Return [x, y] of the center of cell containing provided text 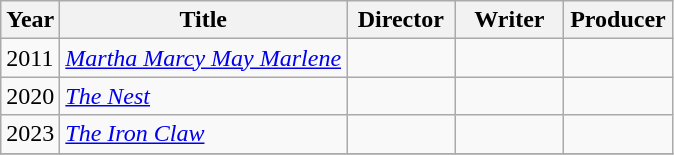
2020 [30, 96]
Producer [618, 20]
Director [402, 20]
Title [204, 20]
2023 [30, 134]
2011 [30, 58]
Writer [510, 20]
The Nest [204, 96]
Martha Marcy May Marlene [204, 58]
Year [30, 20]
The Iron Claw [204, 134]
